Identify which cell holds the provided text, then report its (X, Y) central coordinate. 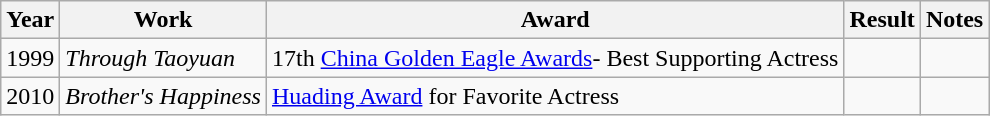
17th China Golden Eagle Awards- Best Supporting Actress (554, 58)
2010 (30, 96)
Award (554, 20)
Brother's Happiness (164, 96)
Notes (954, 20)
Work (164, 20)
Through Taoyuan (164, 58)
1999 (30, 58)
Huading Award for Favorite Actress (554, 96)
Year (30, 20)
Result (882, 20)
